Find where the given text appears and provide that cell's center as (x, y) coordinate. 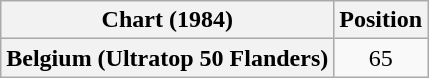
65 (381, 58)
Position (381, 20)
Belgium (Ultratop 50 Flanders) (168, 58)
Chart (1984) (168, 20)
